Output the (x, y) coordinate of the center of the cell containing the given text.  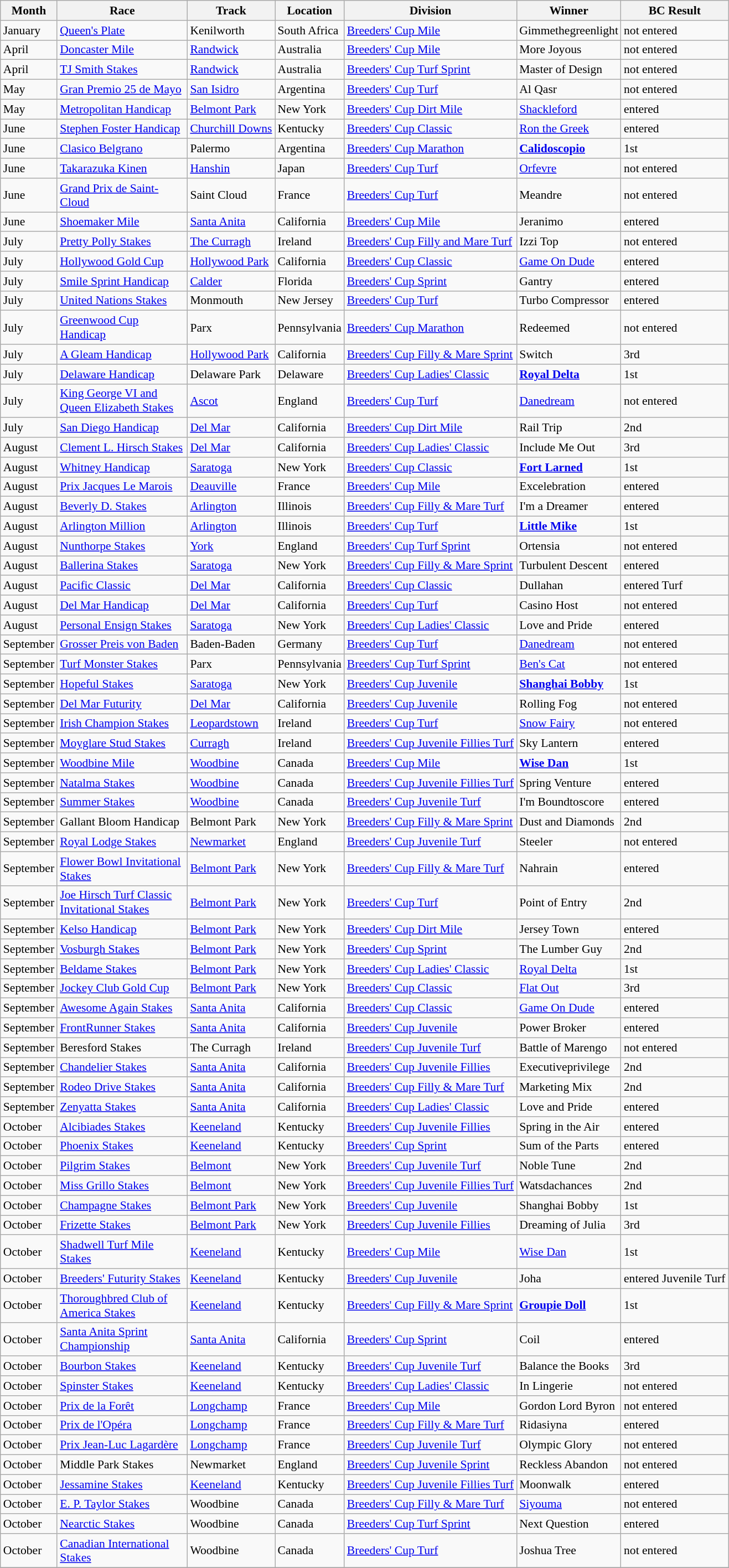
January (29, 30)
Ron the Greek (569, 129)
Ben's Cat (569, 664)
entered Juvenile Turf (675, 1279)
Division (431, 11)
Curragh (231, 744)
Hollywood Gold Cup (122, 261)
Steeler (569, 842)
United Nations Stakes (122, 301)
Calder (231, 281)
South Africa (310, 30)
Delaware Park (231, 374)
Del Mar Futurity (122, 704)
Florida (310, 281)
Woodbine Mile (122, 763)
Spring Venture (569, 783)
Gordon Lord Byron (569, 1406)
Olympic Glory (569, 1445)
Fort Larned (569, 467)
Ortensia (569, 546)
Groupie Doll (569, 1306)
Coil (569, 1339)
Next Question (569, 1524)
I'm a Dreamer (569, 507)
Moonwalk (569, 1484)
Breeders' Cup Juvenile Sprint (431, 1465)
Orfevre (569, 168)
Frizette Stakes (122, 1225)
Nunthorpe Stakes (122, 546)
Gantry (569, 281)
Race (122, 11)
Saint Cloud (231, 195)
Miss Grillo Stakes (122, 1186)
Leopardstown (231, 724)
Executiveprivilege (569, 1067)
Prix de la Forêt (122, 1406)
Vosburgh Stakes (122, 949)
Dullahan (569, 586)
Switch (569, 354)
Greenwood Cup Handicap (122, 328)
Siyouma (569, 1504)
Month (29, 11)
Marketing Mix (569, 1087)
Pacific Classic (122, 586)
Queen's Plate (122, 30)
Nearctic Stakes (122, 1524)
Izzi Top (569, 242)
Rodeo Drive Stakes (122, 1087)
Jockey Club Gold Cup (122, 988)
Turbo Compressor (569, 301)
Gran Premio 25 de Mayo (122, 90)
Phoenix Stakes (122, 1146)
Shadwell Turf Mile Stakes (122, 1252)
Point of Entry (569, 902)
Personal Ensign Stakes (122, 625)
Moyglare Stud Stakes (122, 744)
York (231, 546)
Canadian International Stakes (122, 1550)
Battle of Marengo (569, 1048)
Turf Monster Stakes (122, 664)
Zenyatta Stakes (122, 1107)
Breeders' Cup Filly and Mare Turf (431, 242)
Beldame Stakes (122, 969)
Awesome Again Stakes (122, 1008)
Natalma Stakes (122, 783)
Location (310, 11)
Grand Prix de Saint-Cloud (122, 195)
Joha (569, 1279)
Whitney Handicap (122, 467)
Baden-Baden (231, 644)
San Isidro (231, 90)
Dust and Diamonds (569, 822)
Noble Tune (569, 1166)
Jeranimo (569, 222)
Royal Lodge Stakes (122, 842)
Al Qasr (569, 90)
Summer Stakes (122, 802)
Sum of the Parts (569, 1146)
Shackleford (569, 109)
Bourbon Stakes (122, 1366)
BC Result (675, 11)
Stephen Foster Handicap (122, 129)
Breeders' Futurity Stakes (122, 1279)
Delaware (310, 374)
Takarazuka Kinen (122, 168)
Prix Jacques Le Marois (122, 487)
Hopeful Stakes (122, 684)
Balance the Books (569, 1366)
Kenilworth (231, 30)
Germany (310, 644)
Flat Out (569, 988)
Nahrain (569, 868)
Excelebration (569, 487)
Prix Jean-Luc Lagardère (122, 1445)
Ridasiyna (569, 1425)
Arlington Million (122, 527)
Monmouth (231, 301)
Santa Anita Sprint Championship (122, 1339)
TJ Smith Stakes (122, 70)
Smile Sprint Handicap (122, 281)
New Jersey (310, 301)
In Lingerie (569, 1386)
More Joyous (569, 50)
Track (231, 11)
Prix de l'Opéra (122, 1425)
Ballerina Stakes (122, 566)
Watsdachances (569, 1186)
Winner (569, 11)
E. P. Taylor Stakes (122, 1504)
Ascot (231, 401)
Rolling Fog (569, 704)
Calidoscopio (569, 149)
Kelso Handicap (122, 930)
Reckless Abandon (569, 1465)
Pretty Polly Stakes (122, 242)
Beresford Stakes (122, 1048)
Delaware Handicap (122, 374)
Redeemed (569, 328)
Power Broker (569, 1028)
A Gleam Handicap (122, 354)
Chandelier Stakes (122, 1067)
Meandre (569, 195)
Little Mike (569, 527)
I'm Boundtoscore (569, 802)
Snow Fairy (569, 724)
Spring in the Air (569, 1127)
FrontRunner Stakes (122, 1028)
Irish Champion Stakes (122, 724)
Palermo (231, 149)
Grosser Preis von Baden (122, 644)
The Lumber Guy (569, 949)
Middle Park Stakes (122, 1465)
Spinster Stakes (122, 1386)
Champagne Stakes (122, 1205)
Churchill Downs (231, 129)
Jersey Town (569, 930)
Flower Bowl Invitational Stakes (122, 868)
Dreaming of Julia (569, 1225)
Doncaster Mile (122, 50)
Sky Lantern (569, 744)
Beverly D. Stakes (122, 507)
San Diego Handicap (122, 428)
Joshua Tree (569, 1550)
entered Turf (675, 586)
Turbulent Descent (569, 566)
Japan (310, 168)
Joe Hirsch Turf Classic Invitational Stakes (122, 902)
Casino Host (569, 605)
Include Me Out (569, 447)
Thoroughbred Club of America Stakes (122, 1306)
Pilgrim Stakes (122, 1166)
Gimmethegreenlight (569, 30)
Gallant Bloom Handicap (122, 822)
Shoemaker Mile (122, 222)
Alcibiades Stakes (122, 1127)
Rail Trip (569, 428)
King George VI and Queen Elizabeth Stakes (122, 401)
Clement L. Hirsch Stakes (122, 447)
Jessamine Stakes (122, 1484)
Metropolitan Handicap (122, 109)
Del Mar Handicap (122, 605)
Master of Design (569, 70)
Hanshin (231, 168)
Deauville (231, 487)
Clasico Belgrano (122, 149)
